Detect which cell encompasses the target text, then output its [x, y] center coordinate. 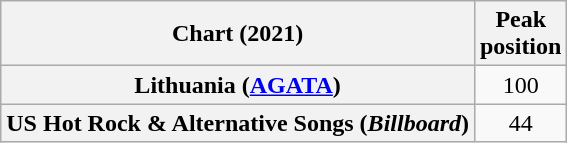
Peak position [520, 34]
US Hot Rock & Alternative Songs (Billboard) [238, 123]
100 [520, 85]
Lithuania (AGATA) [238, 85]
44 [520, 123]
Chart (2021) [238, 34]
